Provide the (X, Y) coordinate of the cell's center where the given text is located.  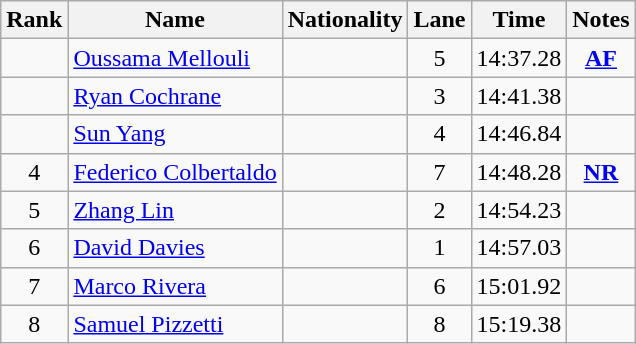
14:37.28 (519, 58)
Nationality (345, 20)
Notes (601, 20)
Time (519, 20)
Sun Yang (175, 134)
Samuel Pizzetti (175, 324)
15:19.38 (519, 324)
15:01.92 (519, 286)
Rank (34, 20)
Lane (440, 20)
Ryan Cochrane (175, 96)
Zhang Lin (175, 210)
14:48.28 (519, 172)
Marco Rivera (175, 286)
14:46.84 (519, 134)
Oussama Mellouli (175, 58)
2 (440, 210)
14:57.03 (519, 248)
Name (175, 20)
14:41.38 (519, 96)
3 (440, 96)
David Davies (175, 248)
14:54.23 (519, 210)
Federico Colbertaldo (175, 172)
AF (601, 58)
1 (440, 248)
NR (601, 172)
